Return the (x, y) coordinate for the center point of the cell that contains the specified text.  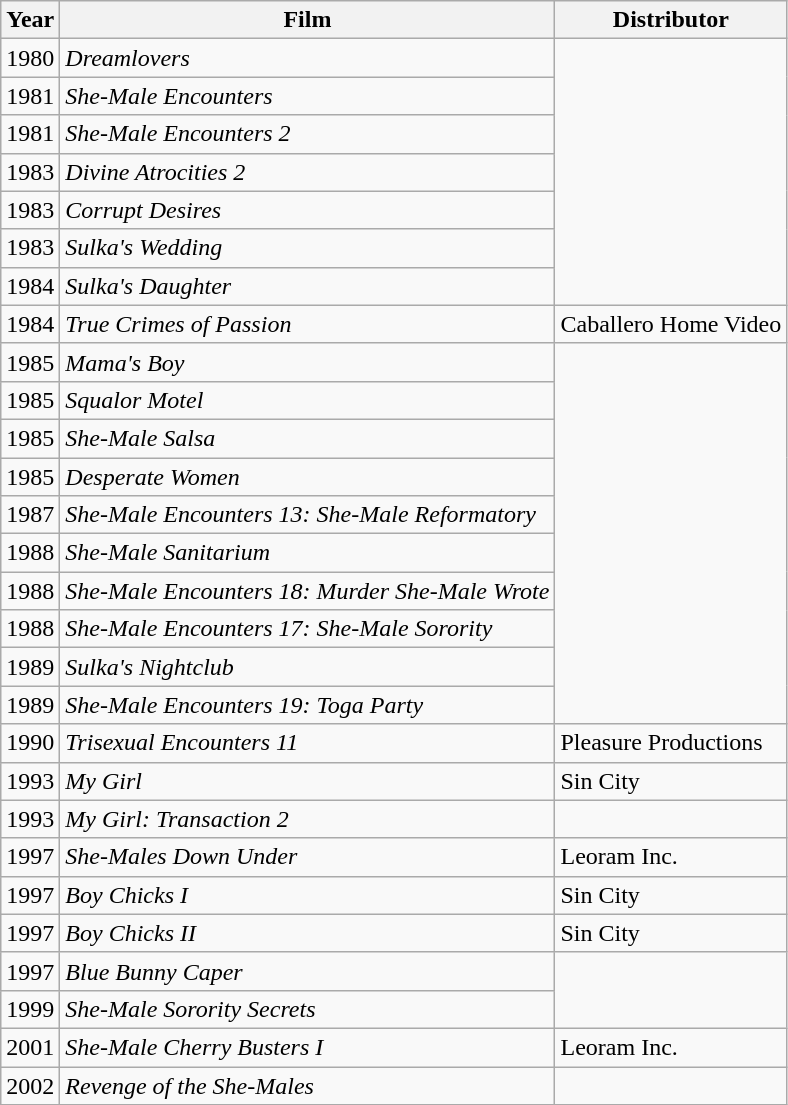
Mama's Boy (308, 362)
1999 (30, 1009)
1987 (30, 515)
Corrupt Desires (308, 210)
Divine Atrocities 2 (308, 172)
Year (30, 20)
Desperate Women (308, 477)
She-Male Salsa (308, 438)
Sulka's Daughter (308, 286)
Boy Chicks I (308, 895)
Boy Chicks II (308, 933)
She-Male Cherry Busters I (308, 1047)
She-Males Down Under (308, 857)
2002 (30, 1085)
Trisexual Encounters 11 (308, 743)
She-Male Encounters 18: Murder She-Male Wrote (308, 591)
Film (308, 20)
She-Male Sorority Secrets (308, 1009)
Pleasure Productions (671, 743)
Caballero Home Video (671, 324)
She-Male Encounters 19: Toga Party (308, 705)
Blue Bunny Caper (308, 971)
2001 (30, 1047)
She-Male Encounters (308, 96)
True Crimes of Passion (308, 324)
1990 (30, 743)
She-Male Encounters 2 (308, 134)
She-Male Sanitarium (308, 553)
She-Male Encounters 13: She-Male Reformatory (308, 515)
My Girl: Transaction 2 (308, 819)
My Girl (308, 781)
Sulka's Wedding (308, 248)
Sulka's Nightclub (308, 667)
1980 (30, 58)
She-Male Encounters 17: She-Male Sorority (308, 629)
Squalor Motel (308, 400)
Distributor (671, 20)
Dreamlovers (308, 58)
Revenge of the She-Males (308, 1085)
